Output the [X, Y] coordinate of the center of the cell containing the given text.  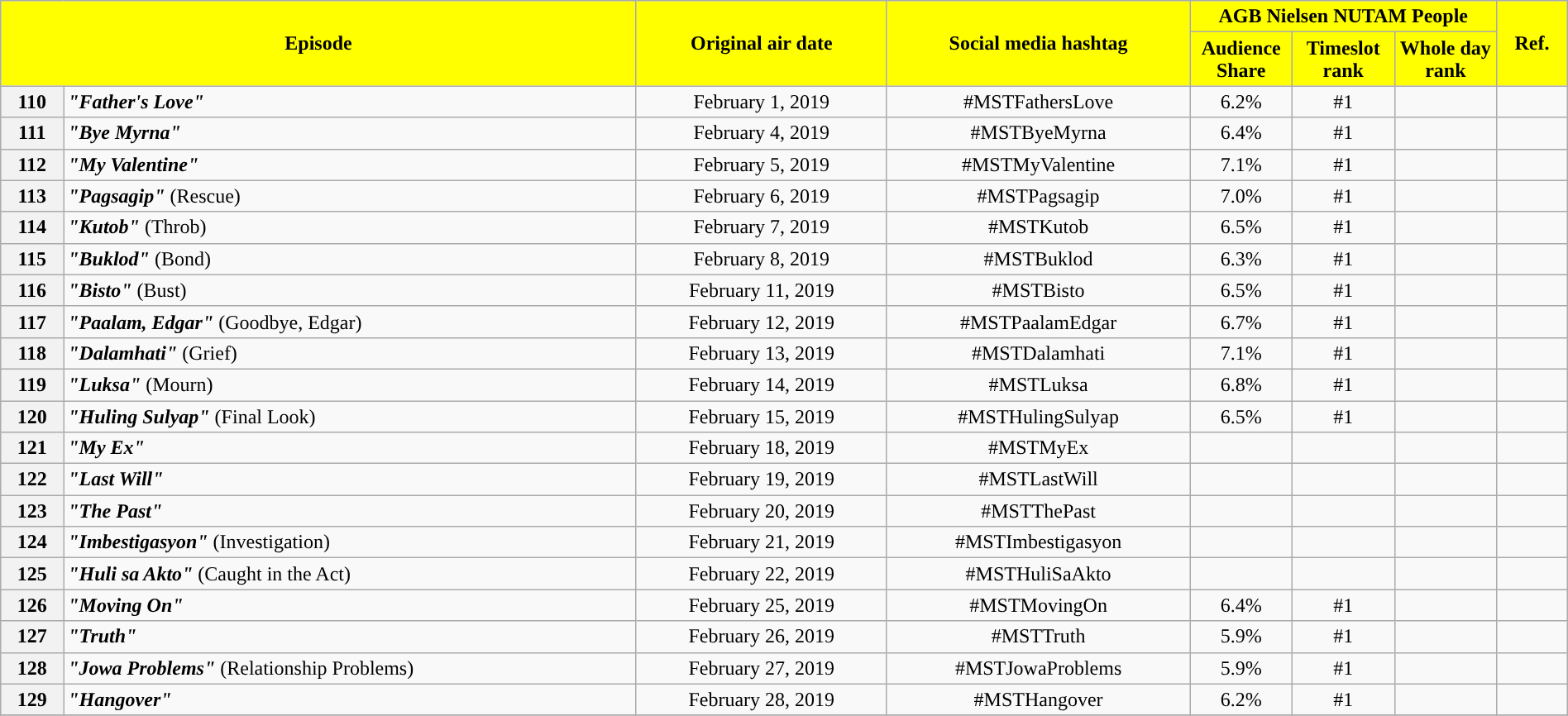
February 8, 2019 [761, 259]
#MSTJowaProblems [1039, 668]
#MSTFathersLove [1039, 102]
"My Ex" [351, 448]
February 25, 2019 [761, 605]
122 [32, 480]
110 [32, 102]
115 [32, 259]
121 [32, 448]
#MSTPagsagip [1039, 196]
"Luksa" (Mourn) [351, 384]
"My Valentine" [351, 165]
126 [32, 605]
129 [32, 699]
"Bye Myrna" [351, 133]
117 [32, 322]
#MSTByeMyrna [1039, 133]
February 21, 2019 [761, 542]
127 [32, 637]
Ref. [1532, 43]
113 [32, 196]
"Huli sa Akto" (Caught in the Act) [351, 574]
February 6, 2019 [761, 196]
#MSTMovingOn [1039, 605]
#MSTTruth [1039, 637]
6.7% [1241, 322]
February 20, 2019 [761, 511]
116 [32, 290]
#MSTThePast [1039, 511]
118 [32, 353]
#MSTLastWill [1039, 480]
February 14, 2019 [761, 384]
February 5, 2019 [761, 165]
February 28, 2019 [761, 699]
7.0% [1241, 196]
128 [32, 668]
120 [32, 416]
"The Past" [351, 511]
Original air date [761, 43]
Social media hashtag [1039, 43]
123 [32, 511]
"Jowa Problems" (Relationship Problems) [351, 668]
119 [32, 384]
"Father's Love" [351, 102]
February 27, 2019 [761, 668]
#MSTBisto [1039, 290]
#MSTHangover [1039, 699]
#MSTHulingSulyap [1039, 416]
February 15, 2019 [761, 416]
"Moving On" [351, 605]
#MSTMyValentine [1039, 165]
"Bisto" (Bust) [351, 290]
114 [32, 227]
6.3% [1241, 259]
Audience Share [1241, 60]
Episode [319, 43]
"Last Will" [351, 480]
"Hangover" [351, 699]
Whole dayrank [1446, 60]
"Truth" [351, 637]
#MSTBuklod [1039, 259]
"Imbestigasyon" (Investigation) [351, 542]
February 11, 2019 [761, 290]
#MSTPaalamEdgar [1039, 322]
February 1, 2019 [761, 102]
February 12, 2019 [761, 322]
February 26, 2019 [761, 637]
#MSTKutob [1039, 227]
February 7, 2019 [761, 227]
#MSTMyEx [1039, 448]
"Pagsagip" (Rescue) [351, 196]
111 [32, 133]
February 18, 2019 [761, 448]
February 13, 2019 [761, 353]
#MSTHuliSaAkto [1039, 574]
"Dalamhati" (Grief) [351, 353]
#MSTImbestigasyon [1039, 542]
February 19, 2019 [761, 480]
"Buklod" (Bond) [351, 259]
Timeslotrank [1343, 60]
124 [32, 542]
125 [32, 574]
6.8% [1241, 384]
"Kutob" (Throb) [351, 227]
"Paalam, Edgar" (Goodbye, Edgar) [351, 322]
"Huling Sulyap" (Final Look) [351, 416]
AGB Nielsen NUTAM People [1343, 17]
#MSTDalamhati [1039, 353]
February 22, 2019 [761, 574]
#MSTLuksa [1039, 384]
February 4, 2019 [761, 133]
112 [32, 165]
